For the text-containing cell, return its midpoint in [x, y] coordinate format. 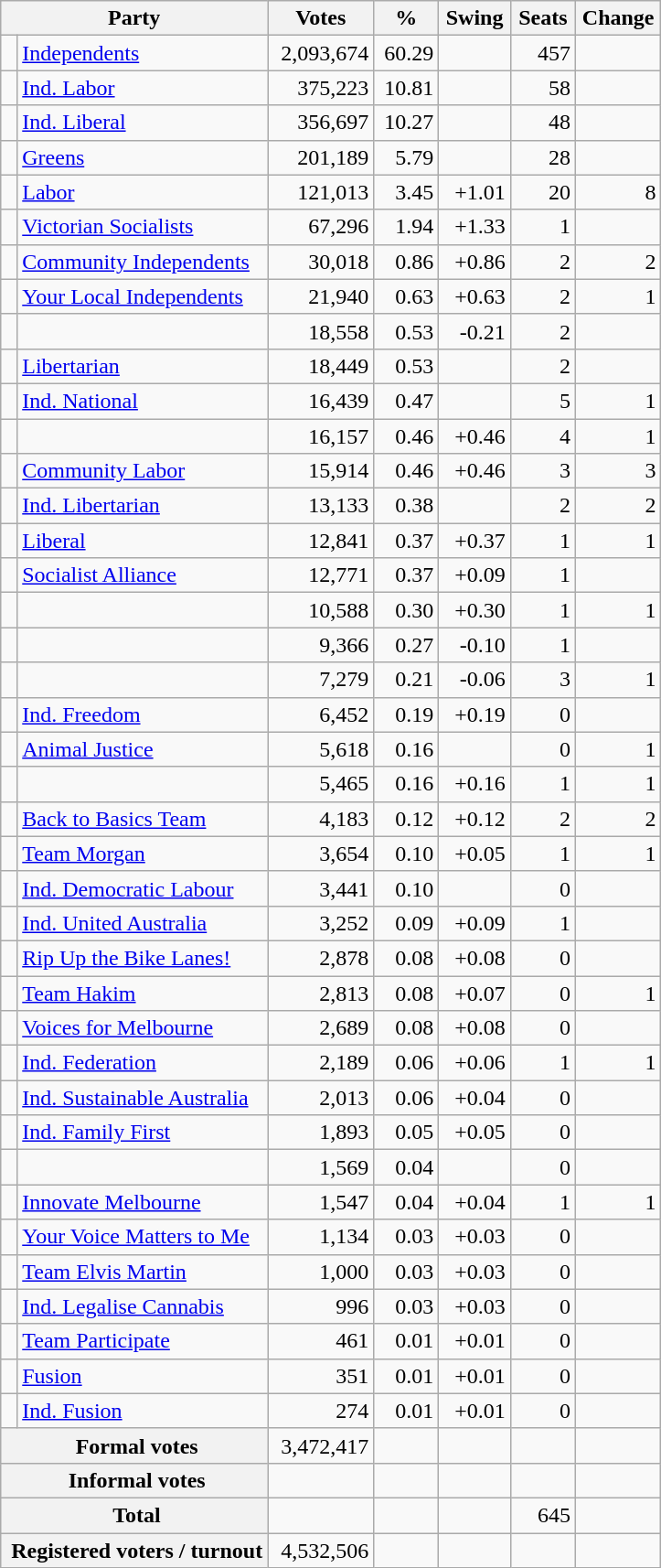
0.19 [406, 714]
Seats [543, 18]
0.86 [406, 262]
3,441 [321, 888]
0.05 [406, 1133]
58 [543, 88]
10,588 [321, 610]
Ind. Fusion [143, 1411]
0.47 [406, 401]
Voices for Melbourne [143, 1028]
Greens [143, 157]
8 [618, 192]
Back to Basics Team [143, 819]
Libertarian [143, 366]
1,547 [321, 1202]
0.63 [406, 296]
Fusion [143, 1376]
1,000 [321, 1272]
Your Voice Matters to Me [143, 1237]
0.09 [406, 923]
457 [543, 53]
3,252 [321, 923]
+0.37 [475, 541]
18,558 [321, 331]
+0.06 [475, 1063]
Formal votes [134, 1445]
+0.19 [475, 714]
7,279 [321, 680]
Ind. National [143, 401]
Animal Justice [143, 749]
1,893 [321, 1133]
+0.63 [475, 296]
Team Morgan [143, 854]
351 [321, 1376]
2,878 [321, 958]
5.79 [406, 157]
+0.16 [475, 784]
4,532,506 [321, 1551]
3,472,417 [321, 1445]
% [406, 18]
Change [618, 18]
12,771 [321, 575]
Ind. Federation [143, 1063]
Your Local Independents [143, 296]
1,569 [321, 1167]
Victorian Socialists [143, 227]
5,465 [321, 784]
645 [543, 1515]
6,452 [321, 714]
Informal votes [134, 1480]
0.21 [406, 680]
2,689 [321, 1028]
Ind. Legalise Cannabis [143, 1306]
Ind. Family First [143, 1133]
Ind. Libertarian [143, 506]
13,133 [321, 506]
1,134 [321, 1237]
Team Elvis Martin [143, 1272]
Socialist Alliance [143, 575]
2,813 [321, 993]
16,439 [321, 401]
0.38 [406, 506]
4,183 [321, 819]
+1.33 [475, 227]
Votes [321, 18]
4 [543, 436]
Ind. United Australia [143, 923]
Ind. Sustainable Australia [143, 1098]
3,654 [321, 854]
Community Independents [143, 262]
18,449 [321, 366]
Swing [475, 18]
996 [321, 1306]
30,018 [321, 262]
274 [321, 1411]
+0.07 [475, 993]
Community Labor [143, 471]
28 [543, 157]
0.12 [406, 819]
-0.21 [475, 331]
+0.12 [475, 819]
+0.86 [475, 262]
5 [543, 401]
Ind. Labor [143, 88]
0.30 [406, 610]
2,189 [321, 1063]
Registered voters / turnout [134, 1551]
Independents [143, 53]
9,366 [321, 645]
Rip Up the Bike Lanes! [143, 958]
Ind. Liberal [143, 123]
2,093,674 [321, 53]
20 [543, 192]
21,940 [321, 296]
Labor [143, 192]
0.27 [406, 645]
Ind. Freedom [143, 714]
60.29 [406, 53]
48 [543, 123]
+0.30 [475, 610]
121,013 [321, 192]
-0.10 [475, 645]
5,618 [321, 749]
1.94 [406, 227]
375,223 [321, 88]
Total [134, 1515]
10.81 [406, 88]
Team Hakim [143, 993]
+1.01 [475, 192]
15,914 [321, 471]
201,189 [321, 157]
2,013 [321, 1098]
67,296 [321, 227]
Liberal [143, 541]
Innovate Melbourne [143, 1202]
10.27 [406, 123]
-0.06 [475, 680]
Party [134, 18]
16,157 [321, 436]
3.45 [406, 192]
Ind. Democratic Labour [143, 888]
12,841 [321, 541]
356,697 [321, 123]
461 [321, 1341]
Team Participate [143, 1341]
